Locate the cell with the specified text and output its (X, Y) center coordinate. 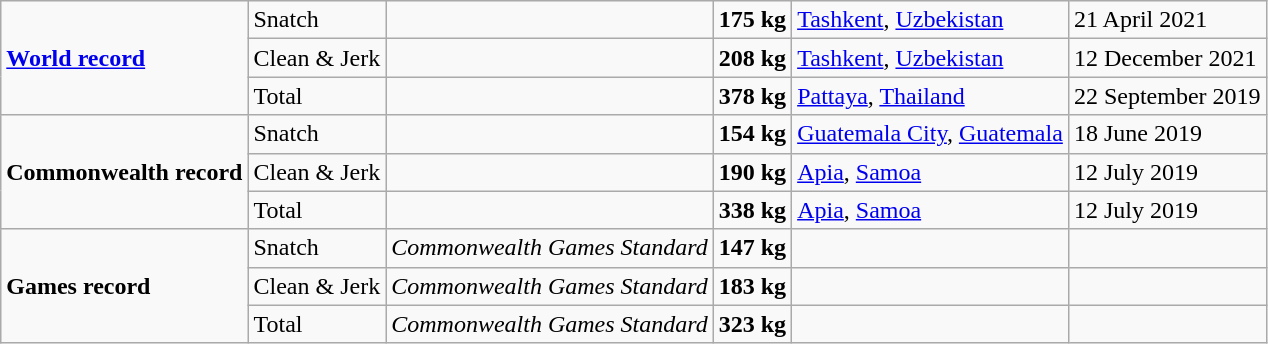
12 December 2021 (1167, 58)
378 kg (752, 96)
190 kg (752, 172)
338 kg (752, 210)
Commonwealth record (124, 172)
Pattaya, Thailand (930, 96)
208 kg (752, 58)
18 June 2019 (1167, 134)
175 kg (752, 20)
147 kg (752, 248)
323 kg (752, 324)
183 kg (752, 286)
Games record (124, 286)
Guatemala City, Guatemala (930, 134)
World record (124, 58)
21 April 2021 (1167, 20)
22 September 2019 (1167, 96)
154 kg (752, 134)
